Output the [x, y] coordinate of the center of the cell containing the given text.  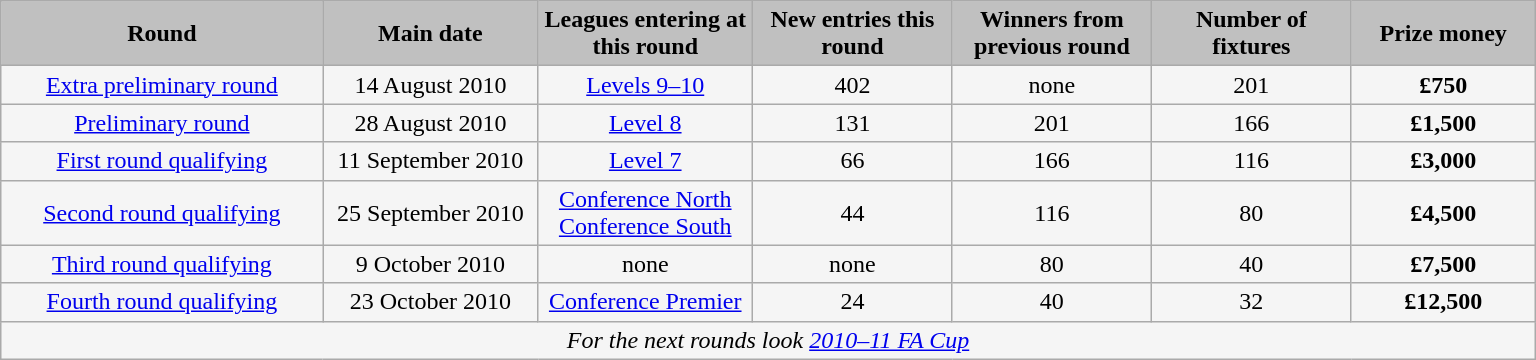
£750 [1443, 85]
11 September 2010 [430, 161]
Main date [430, 34]
For the next rounds look 2010–11 FA Cup [768, 340]
131 [852, 123]
Conference Premier [646, 302]
Number of fixtures [1252, 34]
£12,500 [1443, 302]
£7,500 [1443, 264]
Leagues entering at this round [646, 34]
14 August 2010 [430, 85]
28 August 2010 [430, 123]
Level 7 [646, 161]
24 [852, 302]
First round qualifying [162, 161]
£3,000 [1443, 161]
Extra preliminary round [162, 85]
Third round qualifying [162, 264]
32 [1252, 302]
402 [852, 85]
Fourth round qualifying [162, 302]
Round [162, 34]
Level 8 [646, 123]
£4,500 [1443, 212]
23 October 2010 [430, 302]
£1,500 [1443, 123]
Second round qualifying [162, 212]
25 September 2010 [430, 212]
9 October 2010 [430, 264]
New entries this round [852, 34]
Preliminary round [162, 123]
Levels 9–10 [646, 85]
Winners from previous round [1052, 34]
Conference NorthConference South [646, 212]
44 [852, 212]
66 [852, 161]
Prize money [1443, 34]
